Find where the given text appears and provide that cell's center as [X, Y] coordinate. 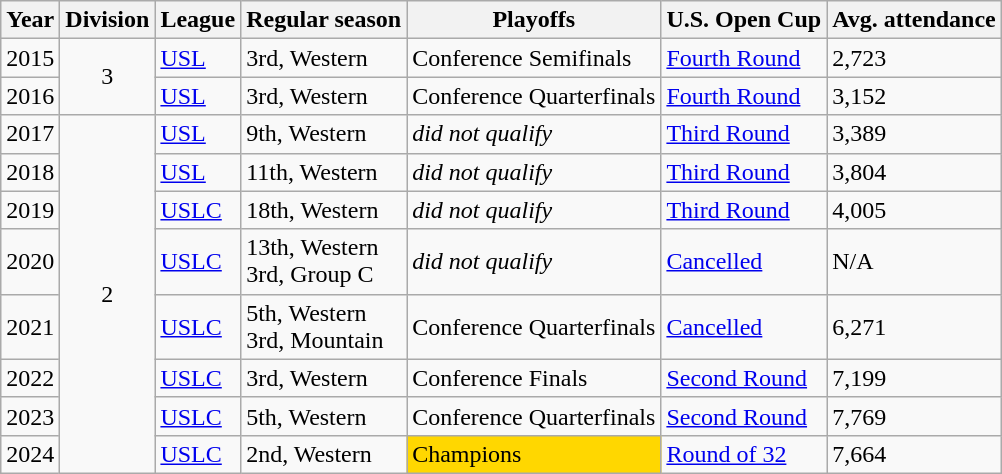
U.S. Open Cup [744, 20]
11th, Western [324, 172]
Round of 32 [744, 454]
3 [108, 77]
5th, Western3rd, Mountain [324, 326]
2018 [30, 172]
2 [108, 294]
2024 [30, 454]
2nd, Western [324, 454]
Conference Semifinals [534, 58]
4,005 [914, 210]
7,664 [914, 454]
6,271 [914, 326]
5th, Western [324, 416]
3,152 [914, 96]
2020 [30, 262]
League [198, 20]
3,804 [914, 172]
2016 [30, 96]
N/A [914, 262]
Regular season [324, 20]
3,389 [914, 134]
2019 [30, 210]
Avg. attendance [914, 20]
2017 [30, 134]
2022 [30, 378]
2,723 [914, 58]
Division [108, 20]
2015 [30, 58]
18th, Western [324, 210]
9th, Western [324, 134]
Conference Finals [534, 378]
7,769 [914, 416]
2021 [30, 326]
Playoffs [534, 20]
Champions [534, 454]
Year [30, 20]
7,199 [914, 378]
2023 [30, 416]
13th, Western3rd, Group C [324, 262]
